For the text-containing cell, return its midpoint in (X, Y) coordinate format. 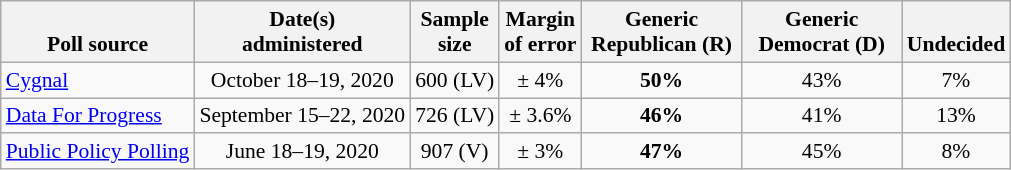
September 15–22, 2020 (302, 116)
± 3.6% (540, 116)
726 (LV) (454, 116)
Marginof error (540, 32)
± 3% (540, 152)
43% (822, 80)
GenericDemocrat (D) (822, 32)
907 (V) (454, 152)
47% (661, 152)
Poll source (98, 32)
45% (822, 152)
Date(s)administered (302, 32)
± 4% (540, 80)
Undecided (956, 32)
Samplesize (454, 32)
Data For Progress (98, 116)
Cygnal (98, 80)
Public Policy Polling (98, 152)
41% (822, 116)
13% (956, 116)
GenericRepublican (R) (661, 32)
50% (661, 80)
600 (LV) (454, 80)
June 18–19, 2020 (302, 152)
8% (956, 152)
46% (661, 116)
October 18–19, 2020 (302, 80)
7% (956, 80)
